Return the [x, y] coordinate for the center point of the cell that contains the specified text.  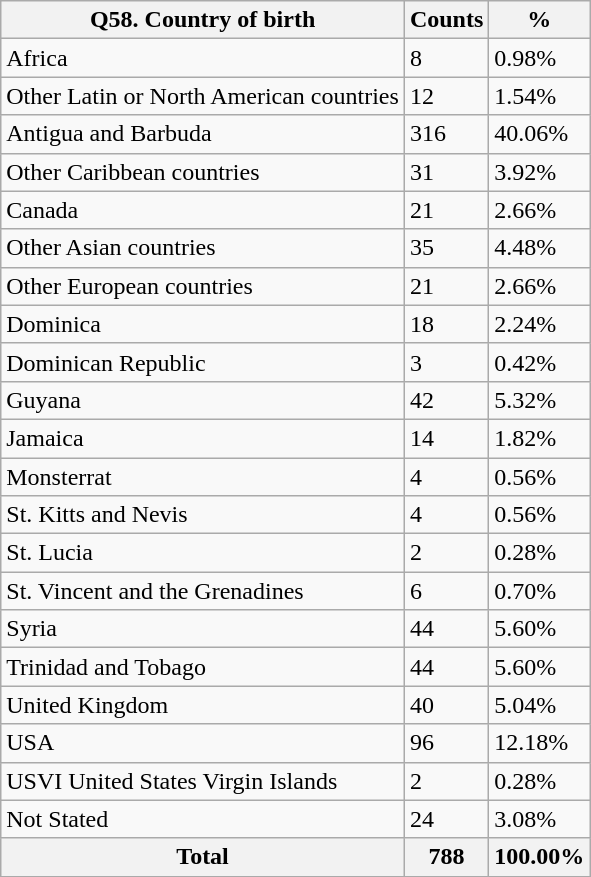
0.70% [540, 591]
USA [203, 743]
788 [446, 857]
1.82% [540, 438]
St. Kitts and Nevis [203, 515]
Jamaica [203, 438]
3.92% [540, 172]
Other Caribbean countries [203, 172]
Not Stated [203, 819]
42 [446, 400]
6 [446, 591]
Other Latin or North American countries [203, 96]
12 [446, 96]
5.32% [540, 400]
1.54% [540, 96]
Total [203, 857]
14 [446, 438]
Guyana [203, 400]
40 [446, 705]
Africa [203, 58]
Canada [203, 210]
0.42% [540, 362]
St. Vincent and the Grenadines [203, 591]
United Kingdom [203, 705]
4.48% [540, 248]
35 [446, 248]
0.98% [540, 58]
Other Asian countries [203, 248]
316 [446, 134]
18 [446, 324]
Antigua and Barbuda [203, 134]
Trinidad and Tobago [203, 667]
% [540, 20]
96 [446, 743]
40.06% [540, 134]
Syria [203, 629]
Other European countries [203, 286]
Dominican Republic [203, 362]
100.00% [540, 857]
Monsterrat [203, 477]
3.08% [540, 819]
USVI United States Virgin Islands [203, 781]
5.04% [540, 705]
12.18% [540, 743]
8 [446, 58]
2.24% [540, 324]
24 [446, 819]
31 [446, 172]
3 [446, 362]
Q58. Country of birth [203, 20]
Counts [446, 20]
St. Lucia [203, 553]
Dominica [203, 324]
